Extract the [X, Y] coordinate from the center of the cell holding the provided text.  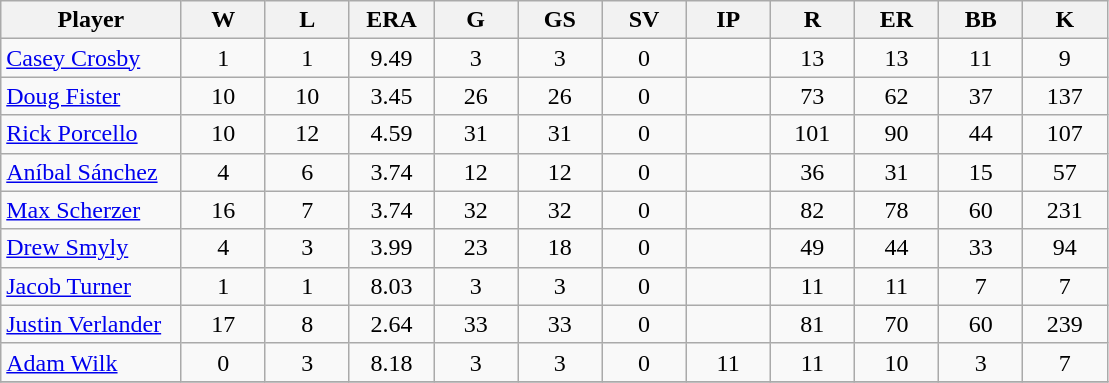
Doug Fister [91, 96]
37 [981, 96]
Adam Wilk [91, 362]
G [476, 20]
17 [223, 324]
W [223, 20]
9 [1065, 58]
36 [812, 172]
70 [896, 324]
2.64 [391, 324]
K [1065, 20]
94 [1065, 248]
90 [896, 134]
Jacob Turner [91, 286]
239 [1065, 324]
101 [812, 134]
GS [560, 20]
16 [223, 210]
Casey Crosby [91, 58]
73 [812, 96]
137 [1065, 96]
49 [812, 248]
57 [1065, 172]
Max Scherzer [91, 210]
107 [1065, 134]
8.03 [391, 286]
9.49 [391, 58]
62 [896, 96]
Justin Verlander [91, 324]
Player [91, 20]
ERA [391, 20]
SV [644, 20]
L [307, 20]
4.59 [391, 134]
Aníbal Sánchez [91, 172]
15 [981, 172]
23 [476, 248]
BB [981, 20]
18 [560, 248]
3.99 [391, 248]
IP [728, 20]
78 [896, 210]
Drew Smyly [91, 248]
Rick Porcello [91, 134]
81 [812, 324]
8 [307, 324]
8.18 [391, 362]
R [812, 20]
3.45 [391, 96]
231 [1065, 210]
82 [812, 210]
ER [896, 20]
6 [307, 172]
